From the cell containing the given text, extract its center point as [X, Y] coordinate. 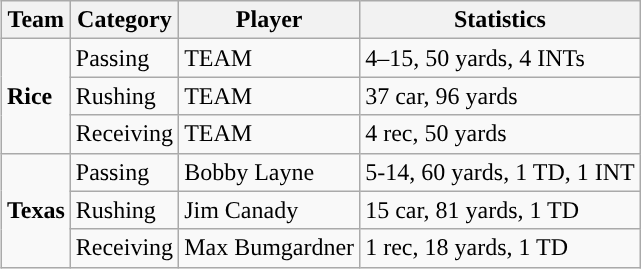
1 rec, 18 yards, 1 TD [500, 248]
15 car, 81 yards, 1 TD [500, 210]
Jim Canady [270, 210]
4–15, 50 yards, 4 INTs [500, 58]
Bobby Layne [270, 172]
Category [124, 20]
4 rec, 50 yards [500, 134]
Player [270, 20]
Rice [36, 96]
37 car, 96 yards [500, 96]
Statistics [500, 20]
Texas [36, 210]
Max Bumgardner [270, 248]
5-14, 60 yards, 1 TD, 1 INT [500, 172]
Team [36, 20]
